Output the [x, y] coordinate of the center of the cell containing the given text.  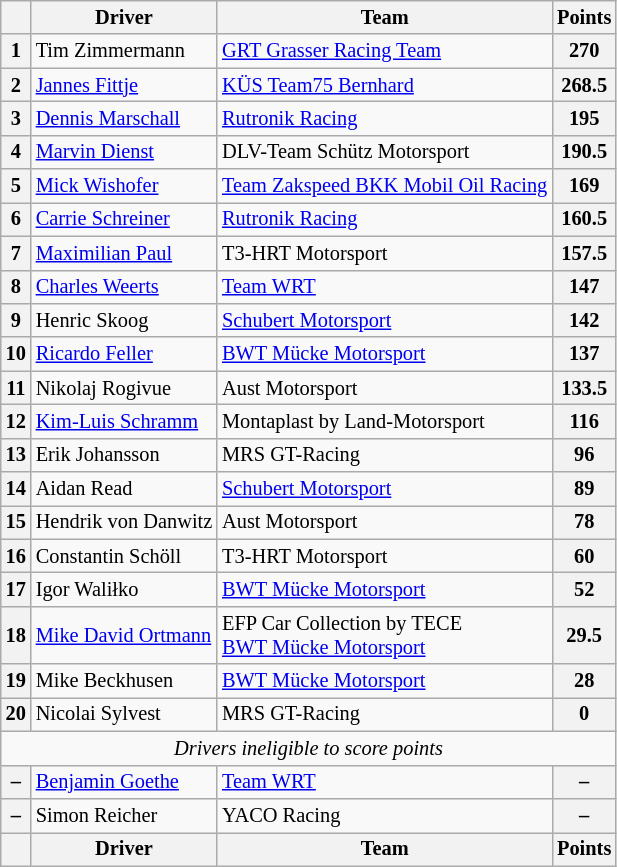
Kim-Luis Schramm [124, 421]
Dennis Marschall [124, 118]
Hendrik von Danwitz [124, 522]
157.5 [584, 253]
133.5 [584, 388]
96 [584, 455]
Ricardo Feller [124, 354]
268.5 [584, 85]
52 [584, 589]
Drivers ineligible to score points [308, 748]
1 [16, 51]
16 [16, 556]
Aidan Read [124, 489]
YACO Racing [384, 815]
13 [16, 455]
7 [16, 253]
DLV-Team Schütz Motorsport [384, 152]
Nicolai Sylvest [124, 714]
29.5 [584, 635]
137 [584, 354]
2 [16, 85]
12 [16, 421]
Igor Waliłko [124, 589]
Mick Wishofer [124, 186]
270 [584, 51]
20 [16, 714]
Nikolaj Rogivue [124, 388]
78 [584, 522]
Jannes Fittje [124, 85]
Simon Reicher [124, 815]
11 [16, 388]
116 [584, 421]
Montaplast by Land-Motorsport [384, 421]
190.5 [584, 152]
89 [584, 489]
Maximilian Paul [124, 253]
19 [16, 681]
60 [584, 556]
4 [16, 152]
195 [584, 118]
14 [16, 489]
Charles Weerts [124, 287]
Benjamin Goethe [124, 782]
10 [16, 354]
147 [584, 287]
160.5 [584, 219]
Marvin Dienst [124, 152]
Erik Johansson [124, 455]
17 [16, 589]
KÜS Team75 Bernhard [384, 85]
EFP Car Collection by TECE BWT Mücke Motorsport [384, 635]
9 [16, 320]
Tim Zimmermann [124, 51]
15 [16, 522]
0 [584, 714]
142 [584, 320]
Team Zakspeed BKK Mobil Oil Racing [384, 186]
3 [16, 118]
28 [584, 681]
GRT Grasser Racing Team [384, 51]
Mike Beckhusen [124, 681]
8 [16, 287]
18 [16, 635]
6 [16, 219]
Constantin Schöll [124, 556]
Carrie Schreiner [124, 219]
5 [16, 186]
Henric Skoog [124, 320]
Mike David Ortmann [124, 635]
169 [584, 186]
